From the cell containing the given text, extract its center point as [x, y] coordinate. 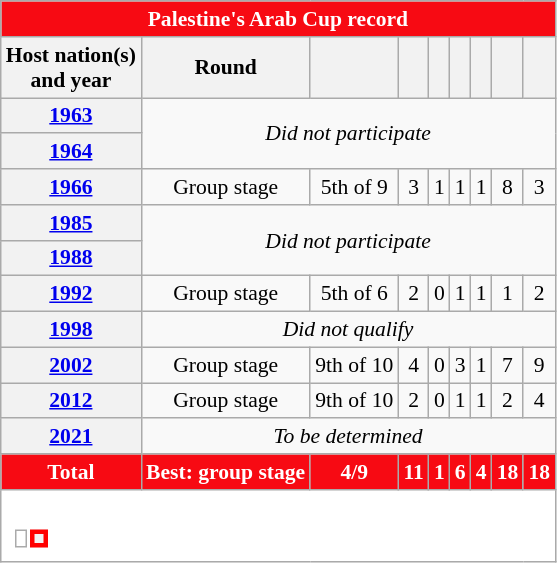
Total [71, 472]
1988 [71, 258]
1966 [71, 187]
5th of 9 [354, 187]
1992 [71, 294]
1963 [71, 116]
6 [460, 472]
2021 [71, 437]
8 [508, 187]
Host nation(s)and year [71, 68]
9 [539, 365]
Palestine's Arab Cup record [278, 19]
2002 [71, 365]
Round [226, 68]
To be determined [348, 437]
4/9 [354, 472]
1985 [71, 223]
Did not qualify [348, 330]
5th of 6 [354, 294]
7 [508, 365]
11 [414, 472]
Best: group stage [226, 472]
1998 [71, 330]
2012 [71, 401]
1964 [71, 152]
